For the text-containing cell, return its midpoint in [X, Y] coordinate format. 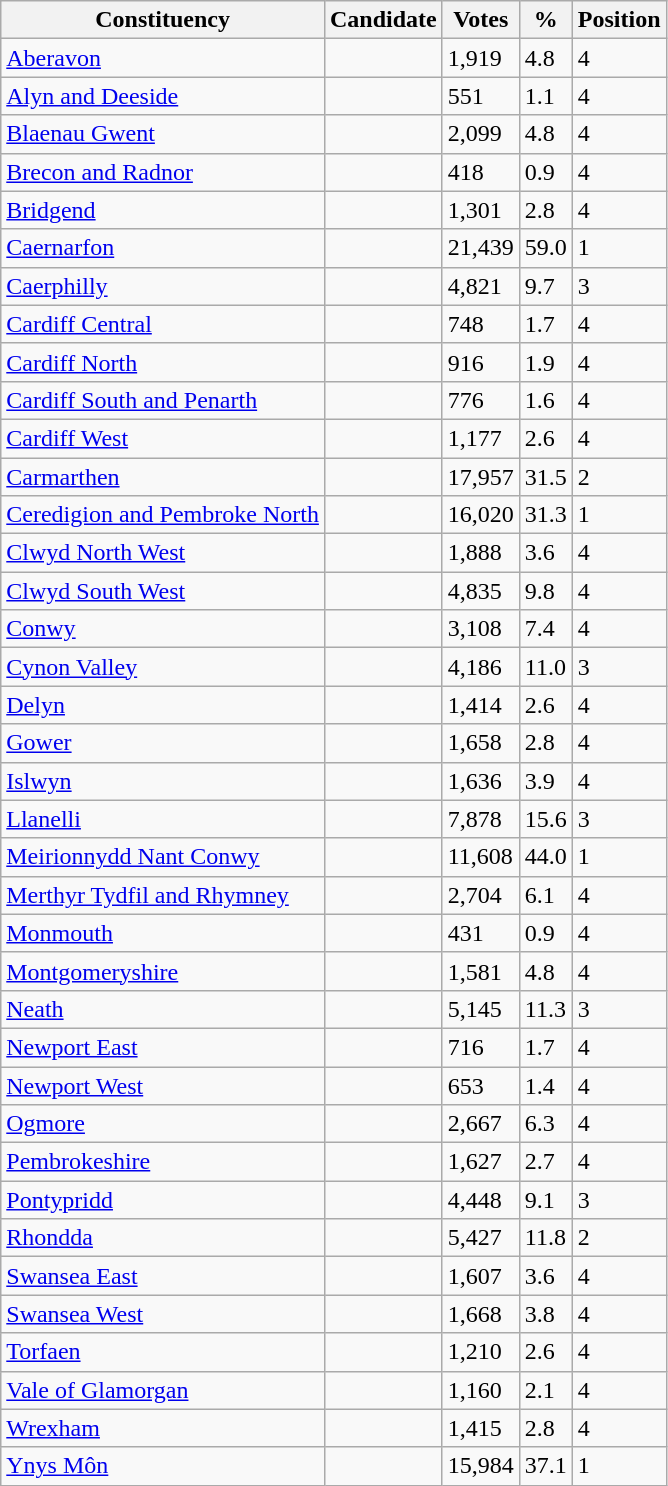
11,608 [480, 857]
59.0 [546, 248]
Torfaen [163, 1352]
17,957 [480, 477]
2.7 [546, 1162]
Position [619, 20]
7,878 [480, 819]
748 [480, 324]
1,414 [480, 705]
Newport East [163, 1047]
Pembrokeshire [163, 1162]
21,439 [480, 248]
9.7 [546, 286]
431 [480, 933]
2,667 [480, 1124]
37.1 [546, 1466]
3,108 [480, 629]
11.0 [546, 667]
3.9 [546, 781]
1.4 [546, 1085]
31.3 [546, 515]
Ogmore [163, 1124]
Swansea West [163, 1314]
Swansea East [163, 1276]
44.0 [546, 857]
7.4 [546, 629]
Delyn [163, 705]
Llanelli [163, 819]
4,448 [480, 1200]
Cynon Valley [163, 667]
Votes [480, 20]
1,888 [480, 553]
Caerphilly [163, 286]
1,668 [480, 1314]
Aberavon [163, 58]
Alyn and Deeside [163, 96]
Blaenau Gwent [163, 134]
Gower [163, 743]
Constituency [163, 20]
Cardiff West [163, 438]
916 [480, 362]
Clwyd North West [163, 553]
2,099 [480, 134]
Islwyn [163, 781]
1,160 [480, 1390]
1.1 [546, 96]
1,210 [480, 1352]
9.8 [546, 591]
716 [480, 1047]
776 [480, 400]
418 [480, 172]
Cardiff North [163, 362]
Pontypridd [163, 1200]
Ceredigion and Pembroke North [163, 515]
Candidate [383, 20]
Carmarthen [163, 477]
Vale of Glamorgan [163, 1390]
Monmouth [163, 933]
Merthyr Tydfil and Rhymney [163, 895]
6.3 [546, 1124]
4,186 [480, 667]
Meirionnydd Nant Conwy [163, 857]
Newport West [163, 1085]
5,427 [480, 1238]
1,177 [480, 438]
2.1 [546, 1390]
15,984 [480, 1466]
11.3 [546, 1009]
Cardiff Central [163, 324]
1,919 [480, 58]
Brecon and Radnor [163, 172]
1.6 [546, 400]
1,415 [480, 1428]
1,607 [480, 1276]
1,627 [480, 1162]
31.5 [546, 477]
653 [480, 1085]
551 [480, 96]
1,581 [480, 971]
Wrexham [163, 1428]
Conwy [163, 629]
1.9 [546, 362]
1,658 [480, 743]
Ynys Môn [163, 1466]
Rhondda [163, 1238]
4,835 [480, 591]
3.8 [546, 1314]
Cardiff South and Penarth [163, 400]
Clwyd South West [163, 591]
6.1 [546, 895]
Bridgend [163, 210]
2,704 [480, 895]
1,636 [480, 781]
Caernarfon [163, 248]
16,020 [480, 515]
Montgomeryshire [163, 971]
11.8 [546, 1238]
1,301 [480, 210]
9.1 [546, 1200]
Neath [163, 1009]
15.6 [546, 819]
4,821 [480, 286]
5,145 [480, 1009]
% [546, 20]
